Determine the (X, Y) coordinate at the center of the cell enclosing the given text.  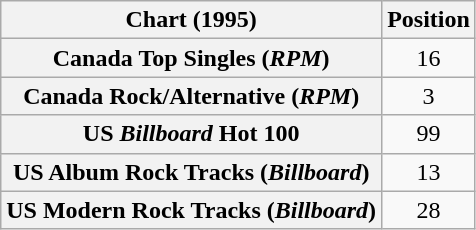
Chart (1995) (192, 20)
3 (429, 96)
99 (429, 134)
Canada Top Singles (RPM) (192, 58)
Canada Rock/Alternative (RPM) (192, 96)
US Billboard Hot 100 (192, 134)
28 (429, 210)
16 (429, 58)
US Modern Rock Tracks (Billboard) (192, 210)
Position (429, 20)
US Album Rock Tracks (Billboard) (192, 172)
13 (429, 172)
